Return the (X, Y) coordinate for the center point of the cell that contains the specified text.  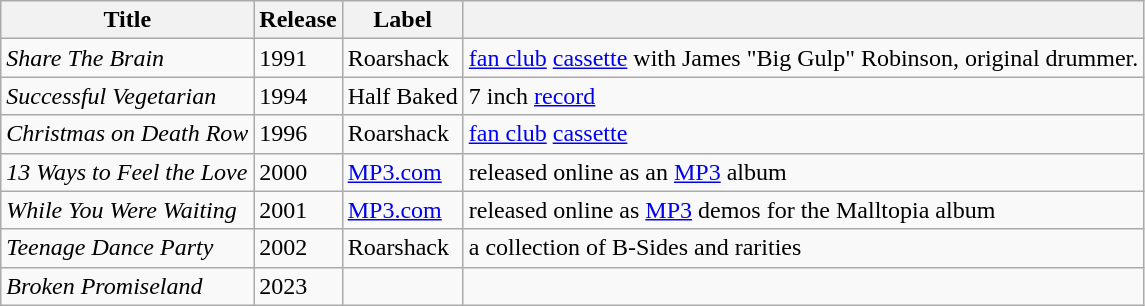
Teenage Dance Party (128, 248)
Christmas on Death Row (128, 134)
13 Ways to Feel the Love (128, 172)
1994 (298, 96)
a collection of B-Sides and rarities (804, 248)
2000 (298, 172)
fan club cassette (804, 134)
released online as MP3 demos for the Malltopia album (804, 210)
Half Baked (402, 96)
fan club cassette with James "Big Gulp" Robinson, original drummer. (804, 58)
released online as an MP3 album (804, 172)
Title (128, 20)
While You Were Waiting (128, 210)
2002 (298, 248)
1996 (298, 134)
Broken Promiseland (128, 286)
Label (402, 20)
Successful Vegetarian (128, 96)
Share The Brain (128, 58)
7 inch record (804, 96)
2023 (298, 286)
Release (298, 20)
2001 (298, 210)
1991 (298, 58)
